Output the (X, Y) coordinate of the center of the cell containing the given text.  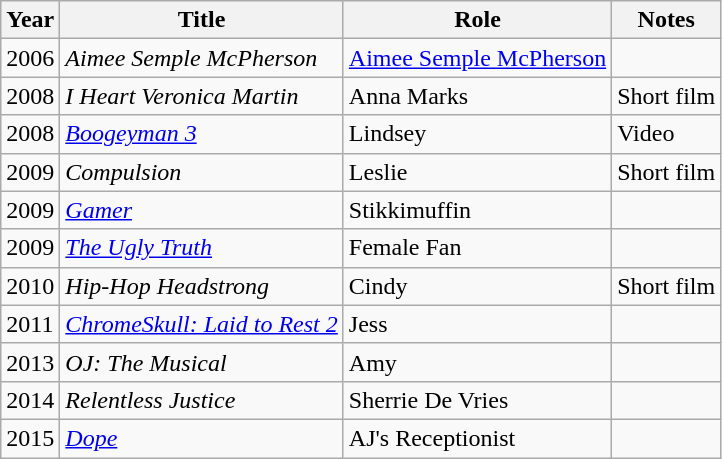
2015 (30, 438)
I Heart Veronica Martin (202, 96)
The Ugly Truth (202, 248)
Compulsion (202, 172)
Gamer (202, 210)
ChromeSkull: Laid to Rest 2 (202, 324)
Female Fan (477, 248)
AJ's Receptionist (477, 438)
Leslie (477, 172)
2010 (30, 286)
2011 (30, 324)
Dope (202, 438)
Sherrie De Vries (477, 400)
2014 (30, 400)
2006 (30, 58)
Notes (666, 20)
Boogeyman 3 (202, 134)
2013 (30, 362)
Title (202, 20)
Jess (477, 324)
Relentless Justice (202, 400)
Anna Marks (477, 96)
Lindsey (477, 134)
Hip-Hop Headstrong (202, 286)
Year (30, 20)
OJ: The Musical (202, 362)
Video (666, 134)
Stikkimuffin (477, 210)
Cindy (477, 286)
Amy (477, 362)
Role (477, 20)
